Search for the cell housing the specified text and yield its (X, Y) center coordinate. 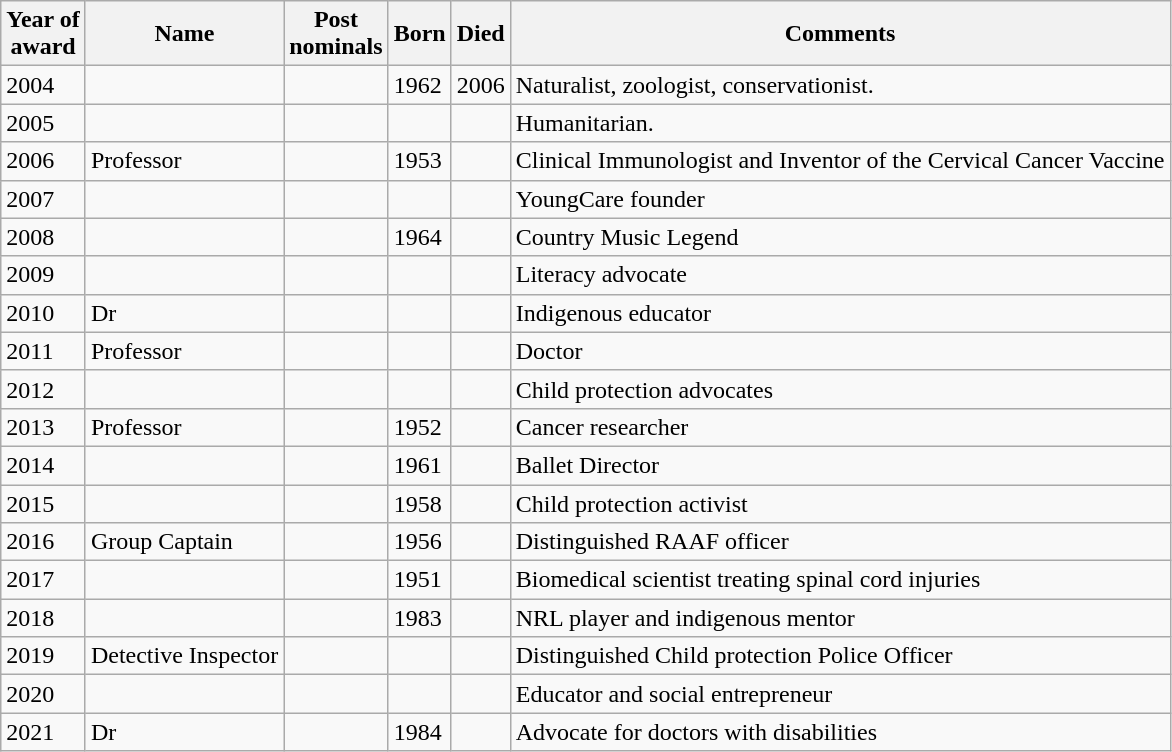
YoungCare founder (840, 199)
Child protection activist (840, 503)
Comments (840, 34)
2015 (44, 503)
2005 (44, 123)
1962 (420, 85)
2021 (44, 732)
2017 (44, 580)
Doctor (840, 351)
Country Music Legend (840, 237)
1964 (420, 237)
2008 (44, 237)
2004 (44, 85)
Biomedical scientist treating spinal cord injuries (840, 580)
Postnominals (336, 34)
Clinical Immunologist and Inventor of the Cervical Cancer Vaccine (840, 161)
1961 (420, 465)
1958 (420, 503)
Name (184, 34)
Literacy advocate (840, 275)
2007 (44, 199)
1953 (420, 161)
Naturalist, zoologist, conservationist. (840, 85)
1952 (420, 427)
2020 (44, 694)
Group Captain (184, 542)
1983 (420, 618)
2012 (44, 389)
2014 (44, 465)
2010 (44, 313)
Ballet Director (840, 465)
2018 (44, 618)
Year ofaward (44, 34)
Died (480, 34)
Humanitarian. (840, 123)
Cancer researcher (840, 427)
Detective Inspector (184, 656)
Distinguished RAAF officer (840, 542)
Educator and social entrepreneur (840, 694)
NRL player and indigenous mentor (840, 618)
Born (420, 34)
Distinguished Child protection Police Officer (840, 656)
2013 (44, 427)
1956 (420, 542)
1984 (420, 732)
2016 (44, 542)
Child protection advocates (840, 389)
2009 (44, 275)
2011 (44, 351)
1951 (420, 580)
2019 (44, 656)
Indigenous educator (840, 313)
Advocate for doctors with disabilities (840, 732)
